Output the (X, Y) coordinate of the center of the cell containing the given text.  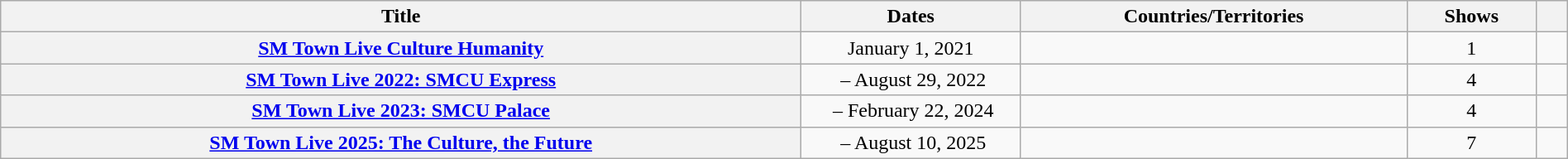
SM Town Live 2025: The Culture, the Future (401, 142)
– August 29, 2022 (911, 79)
Countries/Territories (1214, 17)
SM Town Live 2023: SMCU Palace (401, 111)
Shows (1471, 17)
January 1, 2021 (911, 48)
SM Town Live Culture Humanity (401, 48)
SM Town Live 2022: SMCU Express (401, 79)
– February 22, 2024 (911, 111)
Title (401, 17)
1 (1471, 48)
Dates (911, 17)
– August 10, 2025 (911, 142)
7 (1471, 142)
